Return the (X, Y) coordinate for the center point of the cell that contains the specified text.  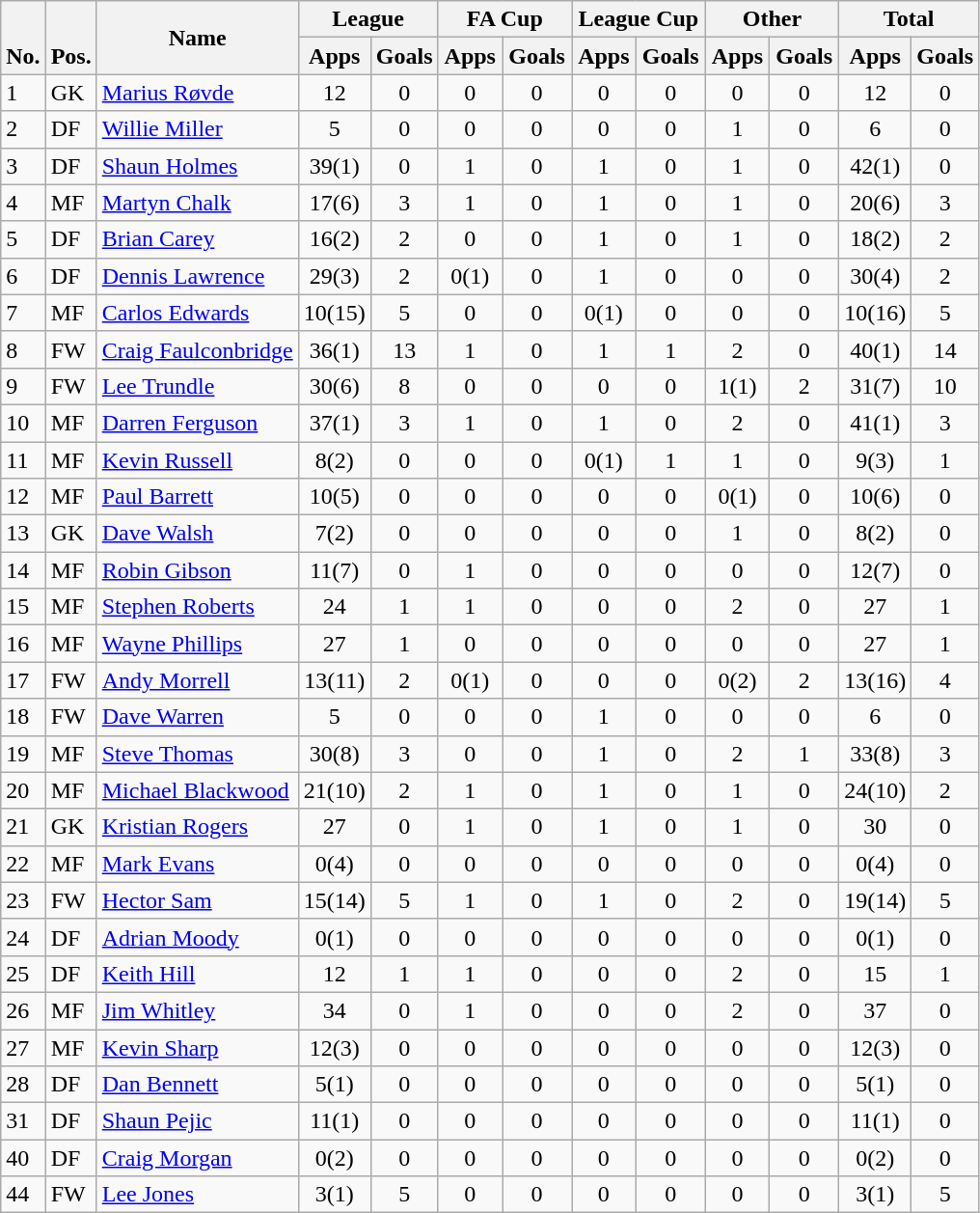
26 (23, 1010)
11 (23, 460)
FA Cup (505, 19)
Hector Sam (197, 900)
16 (23, 644)
10(15) (334, 313)
1(1) (737, 386)
Craig Faulconbridge (197, 349)
13(11) (334, 680)
40 (23, 1158)
Andy Morrell (197, 680)
9(3) (876, 460)
19(14) (876, 900)
29(3) (334, 276)
Wayne Phillips (197, 644)
36(1) (334, 349)
10(6) (876, 497)
18(2) (876, 239)
Brian Carey (197, 239)
Carlos Edwards (197, 313)
Keith Hill (197, 974)
24(10) (876, 790)
19 (23, 754)
30(6) (334, 386)
Stephen Roberts (197, 607)
Adrian Moody (197, 937)
23 (23, 900)
18 (23, 717)
Shaun Pejic (197, 1121)
28 (23, 1085)
20(6) (876, 203)
Kevin Russell (197, 460)
Craig Morgan (197, 1158)
Pos. (71, 38)
Paul Barrett (197, 497)
Jim Whitley (197, 1010)
League Cup (639, 19)
30(8) (334, 754)
Steve Thomas (197, 754)
7 (23, 313)
Martyn Chalk (197, 203)
Michael Blackwood (197, 790)
Dan Bennett (197, 1085)
Kevin Sharp (197, 1047)
30 (876, 827)
League (368, 19)
20 (23, 790)
Kristian Rogers (197, 827)
21 (23, 827)
17 (23, 680)
44 (23, 1195)
7(2) (334, 534)
15(14) (334, 900)
30(4) (876, 276)
31(7) (876, 386)
41(1) (876, 423)
Dave Warren (197, 717)
Dave Walsh (197, 534)
Total (909, 19)
11(7) (334, 570)
Name (197, 38)
Lee Jones (197, 1195)
42(1) (876, 166)
17(6) (334, 203)
31 (23, 1121)
39(1) (334, 166)
10(16) (876, 313)
25 (23, 974)
Darren Ferguson (197, 423)
40(1) (876, 349)
12(7) (876, 570)
33(8) (876, 754)
Lee Trundle (197, 386)
Shaun Holmes (197, 166)
34 (334, 1010)
22 (23, 864)
10(5) (334, 497)
Robin Gibson (197, 570)
37(1) (334, 423)
Dennis Lawrence (197, 276)
Mark Evans (197, 864)
Marius Røvde (197, 93)
21(10) (334, 790)
Other (772, 19)
No. (23, 38)
16(2) (334, 239)
9 (23, 386)
37 (876, 1010)
13(16) (876, 680)
Willie Miller (197, 129)
